Capture the cell that displays the provided text and extract its (X, Y) central coordinate. 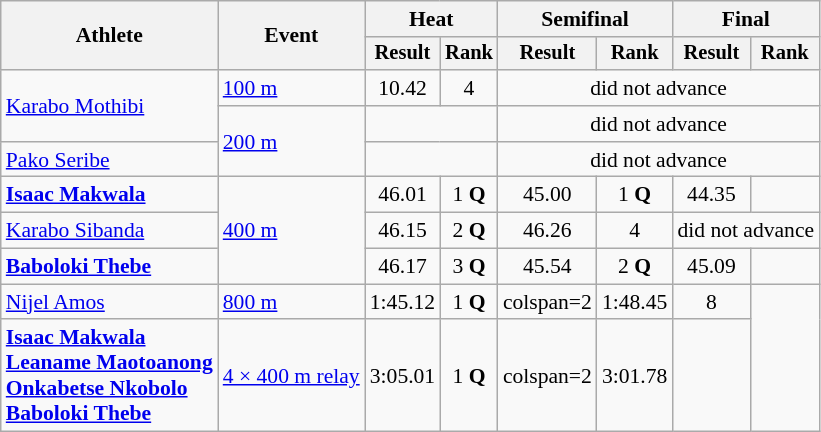
46.26 (548, 231)
Heat (432, 19)
45.54 (548, 267)
Pako Seribe (110, 160)
Isaac MakwalaLeaname MaotoanongOnkabetse NkoboloBaboloki Thebe (110, 376)
3:05.01 (402, 376)
3 Q (469, 267)
100 m (292, 88)
4 × 400 m relay (292, 376)
10.42 (402, 88)
3:01.78 (634, 376)
Isaac Makwala (110, 195)
46.01 (402, 195)
Semifinal (586, 19)
200 m (292, 142)
400 m (292, 230)
45.09 (711, 267)
Final (746, 19)
46.17 (402, 267)
8 (711, 302)
44.35 (711, 195)
Baboloki Thebe (110, 267)
Athlete (110, 36)
46.15 (402, 231)
1:45.12 (402, 302)
800 m (292, 302)
Karabo Sibanda (110, 231)
1:48.45 (634, 302)
Event (292, 36)
Karabo Mothibi (110, 106)
45.00 (548, 195)
Nijel Amos (110, 302)
